Find where the given text appears and provide that cell's center as (X, Y) coordinate. 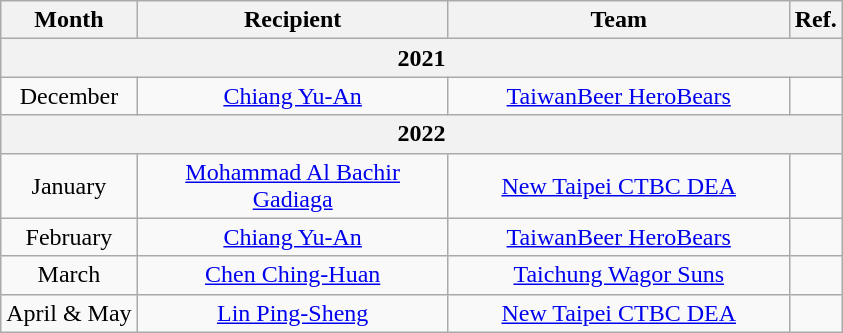
Chen Ching-Huan (292, 275)
Mohammad Al Bachir Gadiaga (292, 186)
2022 (422, 134)
February (69, 237)
January (69, 186)
April & May (69, 313)
2021 (422, 58)
Lin Ping-Sheng (292, 313)
Ref. (816, 20)
Team (618, 20)
December (69, 96)
Taichung Wagor Suns (618, 275)
Month (69, 20)
March (69, 275)
Recipient (292, 20)
